Provide the [X, Y] coordinate of the cell's center where the given text is located.  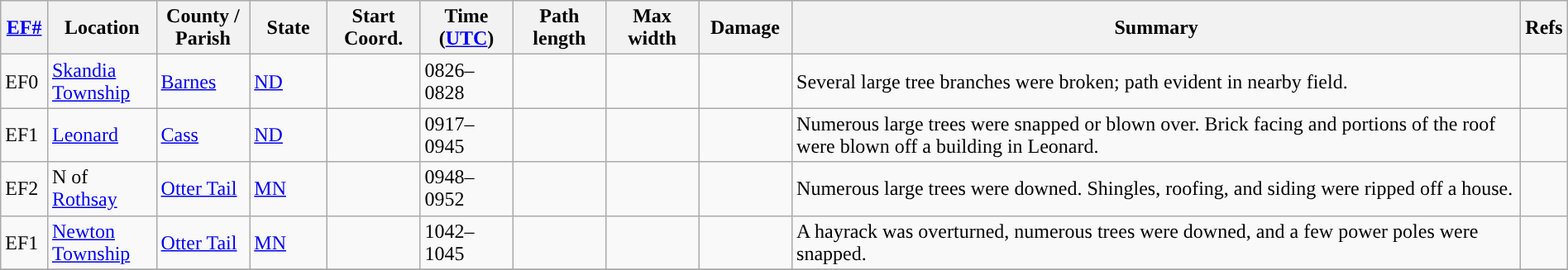
EF# [25, 28]
Barnes [203, 81]
County / Parish [203, 28]
Numerous large trees were snapped or blown over. Brick facing and portions of the roof were blown off a building in Leonard. [1156, 135]
Cass [203, 135]
Path length [559, 28]
EF0 [25, 81]
Damage [746, 28]
A hayrack was overturned, numerous trees were downed, and a few power poles were snapped. [1156, 243]
0917–0945 [466, 135]
Skandia Township [102, 81]
EF2 [25, 188]
0826–0828 [466, 81]
State [289, 28]
0948–0952 [466, 188]
1042–1045 [466, 243]
Numerous large trees were downed. Shingles, roofing, and siding were ripped off a house. [1156, 188]
Time (UTC) [466, 28]
Summary [1156, 28]
Newton Township [102, 243]
Max width [652, 28]
Several large tree branches were broken; path evident in nearby field. [1156, 81]
N of Rothsay [102, 188]
Refs [1545, 28]
Leonard [102, 135]
Start Coord. [374, 28]
Location [102, 28]
